Extract the (X, Y) coordinate from the center of the cell holding the provided text.  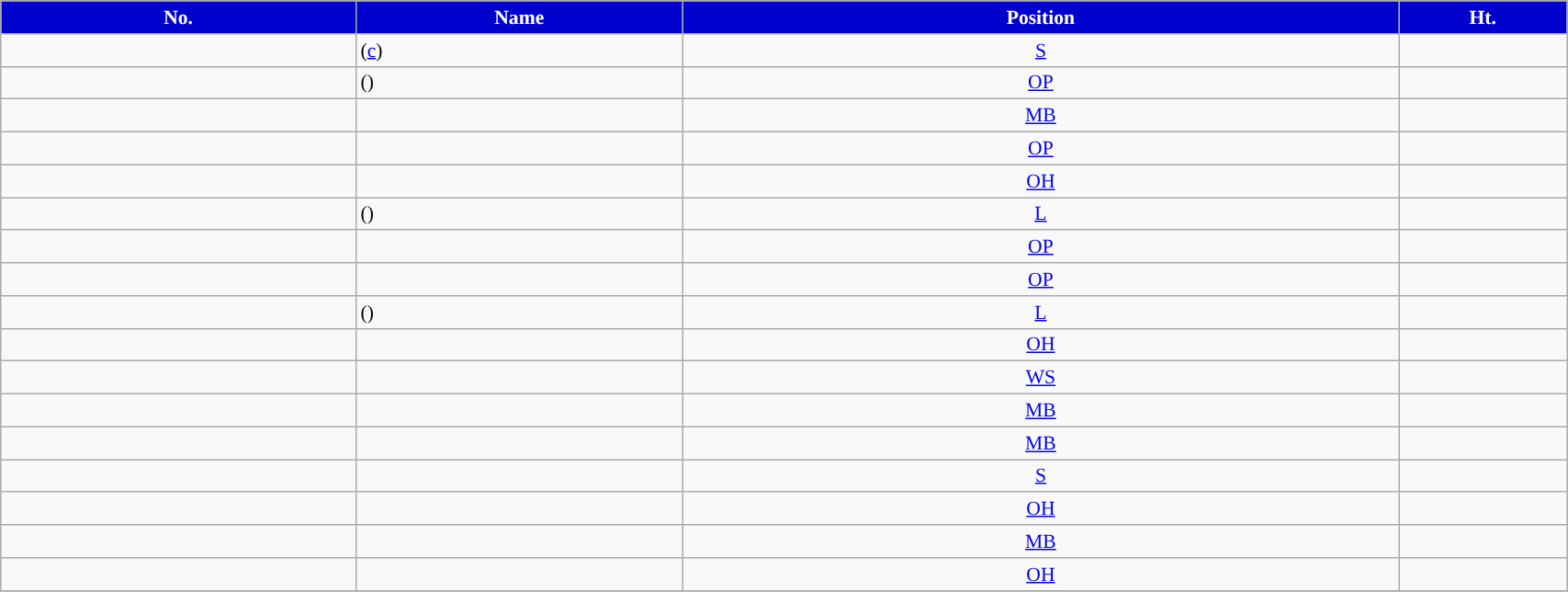
Name (519, 17)
Ht. (1483, 17)
Position (1041, 17)
(c) (519, 51)
WS (1041, 378)
No. (178, 17)
